Detect which cell encompasses the target text, then output its (X, Y) center coordinate. 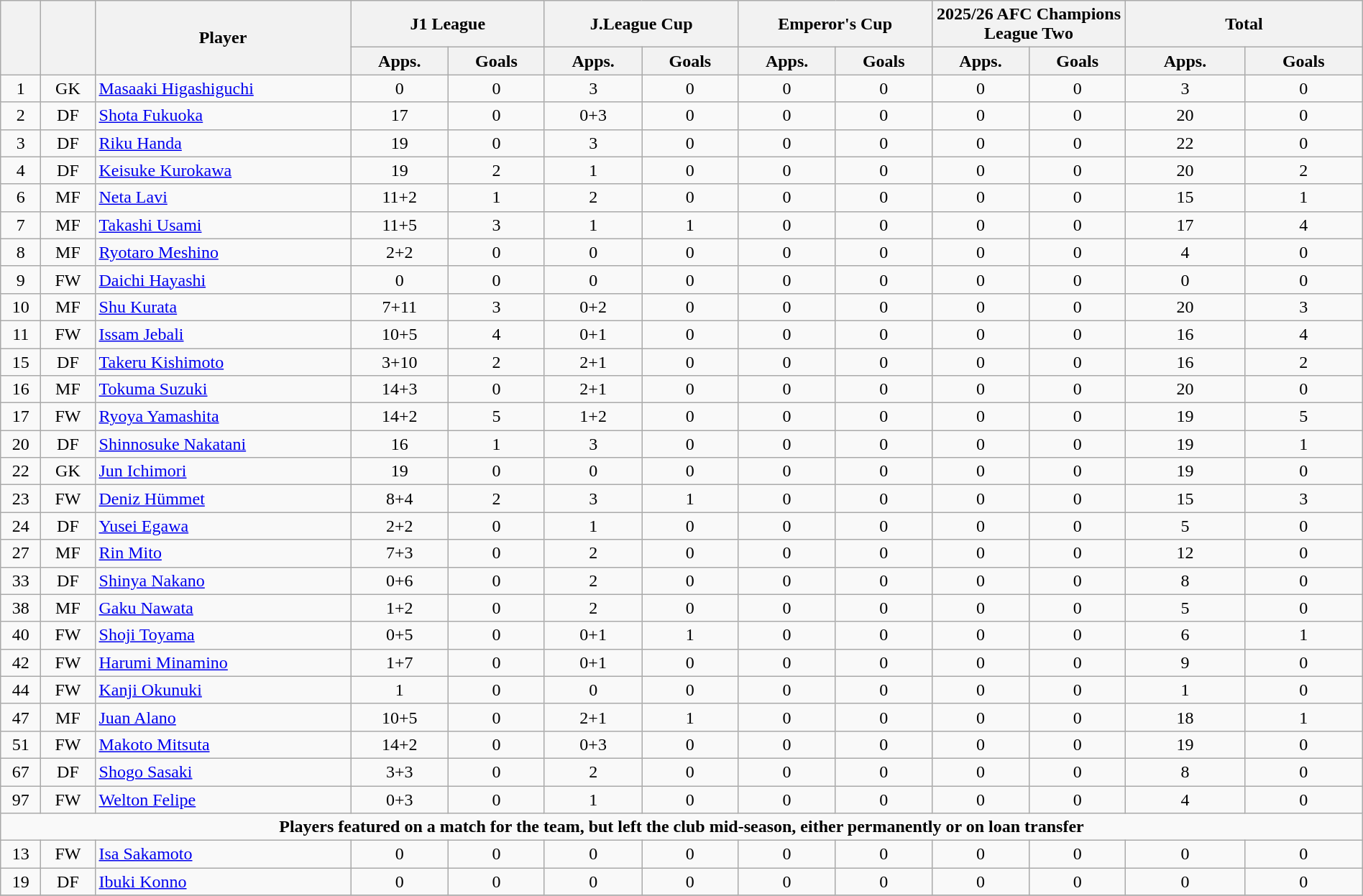
7 (21, 225)
Ibuki Konno (223, 882)
Shota Fukuoka (223, 116)
51 (21, 744)
Shinya Nakano (223, 581)
10 (21, 307)
Riku Handa (223, 143)
Players featured on a match for the team, but left the club mid-season, either permanently or on loan transfer (681, 827)
Tokuma Suzuki (223, 389)
Shinnosuke Nakatani (223, 444)
Masaaki Higashiguchi (223, 88)
40 (21, 635)
Emperor's Cup (835, 24)
23 (21, 499)
13 (21, 854)
Total (1244, 24)
7+3 (400, 553)
Takeru Kishimoto (223, 361)
J1 League (447, 24)
2025/26 AFC Champions League Two (1028, 24)
Makoto Mitsuta (223, 744)
11 (21, 334)
Shoji Toyama (223, 635)
Jun Ichimori (223, 471)
44 (21, 690)
J.League Cup (641, 24)
Juan Alano (223, 717)
1+7 (400, 662)
Keisuke Kurokawa (223, 170)
Neta Lavi (223, 198)
67 (21, 772)
14+3 (400, 389)
Daichi Hayashi (223, 280)
Rin Mito (223, 553)
42 (21, 662)
97 (21, 800)
12 (1185, 553)
18 (1185, 717)
Gaku Nawata (223, 608)
Shu Kurata (223, 307)
Ryoya Yamashita (223, 417)
Takashi Usami (223, 225)
47 (21, 717)
0+5 (400, 635)
Shogo Sasaki (223, 772)
8+4 (400, 499)
0+2 (592, 307)
3+10 (400, 361)
7+11 (400, 307)
Player (223, 37)
Isa Sakamoto (223, 854)
Ryotaro Meshino (223, 252)
33 (21, 581)
Harumi Minamino (223, 662)
Issam Jebali (223, 334)
38 (21, 608)
11+5 (400, 225)
3+3 (400, 772)
Deniz Hümmet (223, 499)
Welton Felipe (223, 800)
11+2 (400, 198)
27 (21, 553)
Kanji Okunuki (223, 690)
24 (21, 526)
0+6 (400, 581)
Yusei Egawa (223, 526)
